Provide the (x, y) coordinate of the cell's center where the given text is located.  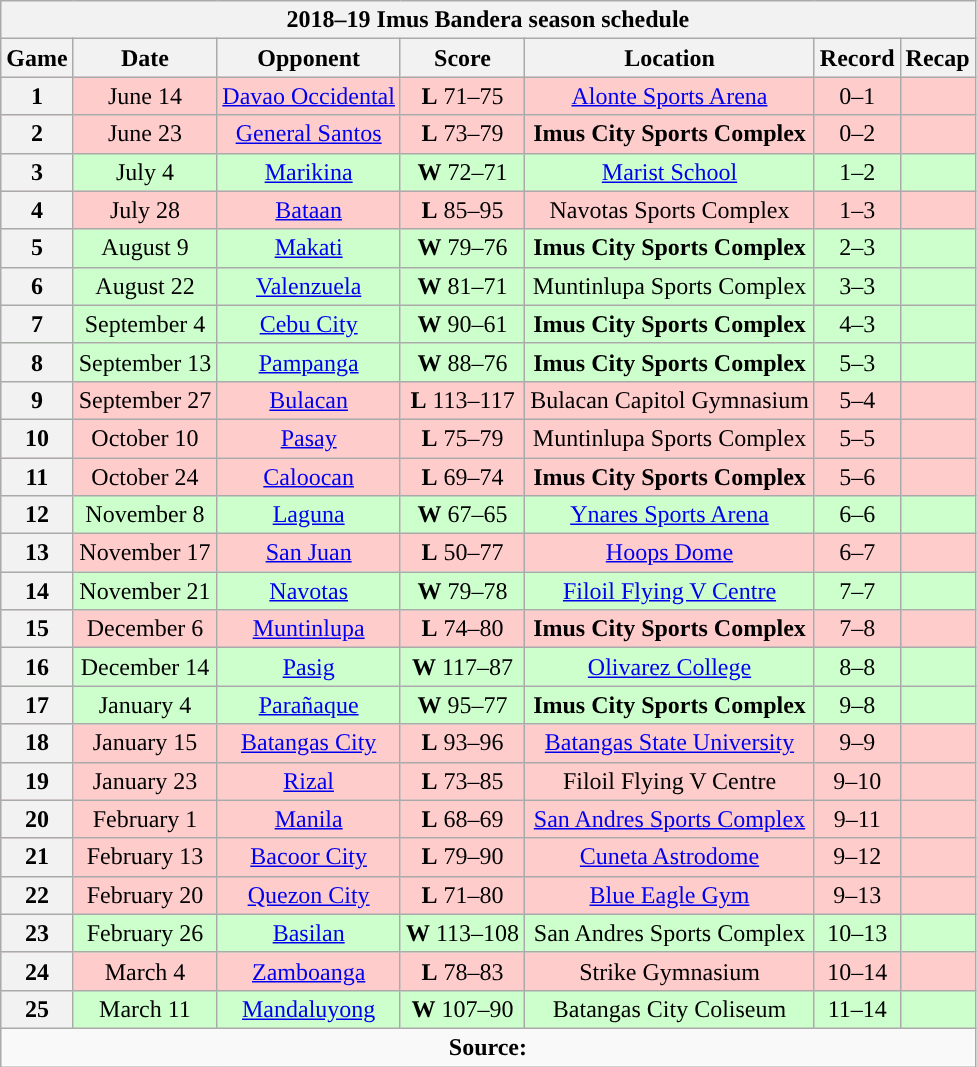
9–11 (857, 819)
Pasay (309, 438)
11–14 (857, 1009)
7–7 (857, 591)
Source: (488, 1047)
February 1 (145, 819)
Bacoor City (309, 857)
14 (37, 591)
Basilan (309, 933)
Recap (938, 58)
23 (37, 933)
Navotas Sports Complex (670, 210)
25 (37, 1009)
17 (37, 705)
L 113–117 (462, 400)
W 79–78 (462, 591)
9–8 (857, 705)
W 88–76 (462, 362)
6 (37, 286)
L 71–80 (462, 895)
1–2 (857, 172)
Alonte Sports Arena (670, 96)
Game (37, 58)
4–3 (857, 324)
June 14 (145, 96)
Opponent (309, 58)
January 15 (145, 743)
Laguna (309, 515)
L 69–74 (462, 477)
Pasig (309, 667)
16 (37, 667)
9–9 (857, 743)
March 4 (145, 971)
22 (37, 895)
San Juan (309, 553)
Ynares Sports Arena (670, 515)
1 (37, 96)
10–14 (857, 971)
4 (37, 210)
0–1 (857, 96)
Date (145, 58)
December 6 (145, 629)
15 (37, 629)
W 72–71 (462, 172)
Marikina (309, 172)
9–12 (857, 857)
0–2 (857, 134)
Batangas City Coliseum (670, 1009)
5–4 (857, 400)
January 23 (145, 781)
13 (37, 553)
2018–19 Imus Bandera season schedule (488, 20)
L 71–75 (462, 96)
W 95–77 (462, 705)
Score (462, 58)
June 23 (145, 134)
8–8 (857, 667)
18 (37, 743)
Caloocan (309, 477)
Valenzuela (309, 286)
Bulacan Capitol Gymnasium (670, 400)
21 (37, 857)
19 (37, 781)
September 4 (145, 324)
Makati (309, 248)
Marist School (670, 172)
January 4 (145, 705)
W 67–65 (462, 515)
W 81–71 (462, 286)
L 85–95 (462, 210)
2–3 (857, 248)
3–3 (857, 286)
W 79–76 (462, 248)
November 8 (145, 515)
L 93–96 (462, 743)
Muntinlupa (309, 629)
L 73–79 (462, 134)
Mandaluyong (309, 1009)
October 10 (145, 438)
August 9 (145, 248)
Quezon City (309, 895)
8 (37, 362)
Location (670, 58)
5 (37, 248)
Strike Gymnasium (670, 971)
5–3 (857, 362)
W 113–108 (462, 933)
Olivarez College (670, 667)
August 22 (145, 286)
March 11 (145, 1009)
10–13 (857, 933)
September 13 (145, 362)
Cebu City (309, 324)
5–6 (857, 477)
5–5 (857, 438)
July 4 (145, 172)
7–8 (857, 629)
L 73–85 (462, 781)
W 90–61 (462, 324)
Navotas (309, 591)
9–10 (857, 781)
6–7 (857, 553)
7 (37, 324)
L 78–83 (462, 971)
November 21 (145, 591)
Bulacan (309, 400)
1–3 (857, 210)
L 68–69 (462, 819)
Cuneta Astrodome (670, 857)
General Santos (309, 134)
Davao Occidental (309, 96)
February 13 (145, 857)
October 24 (145, 477)
12 (37, 515)
Blue Eagle Gym (670, 895)
11 (37, 477)
November 17 (145, 553)
Parañaque (309, 705)
Manila (309, 819)
Batangas State University (670, 743)
9 (37, 400)
Zamboanga (309, 971)
December 14 (145, 667)
9–13 (857, 895)
Pampanga (309, 362)
24 (37, 971)
L 75–79 (462, 438)
Bataan (309, 210)
6–6 (857, 515)
L 74–80 (462, 629)
July 28 (145, 210)
Hoops Dome (670, 553)
February 26 (145, 933)
Record (857, 58)
September 27 (145, 400)
20 (37, 819)
Batangas City (309, 743)
February 20 (145, 895)
2 (37, 134)
10 (37, 438)
L 79–90 (462, 857)
W 117–87 (462, 667)
Rizal (309, 781)
3 (37, 172)
L 50–77 (462, 553)
W 107–90 (462, 1009)
